Return [x, y] of the center of cell containing provided text 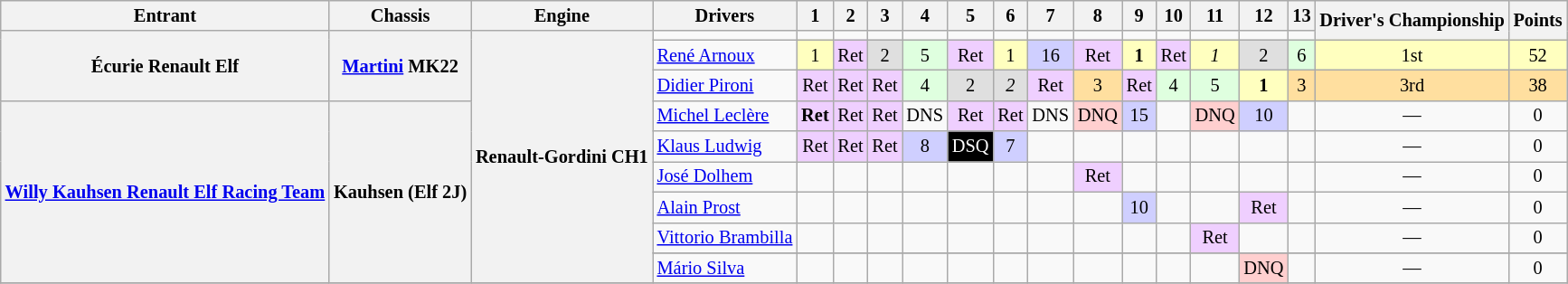
1st [1412, 55]
Michel Leclère [725, 116]
9 [1139, 15]
Entrant [165, 15]
12 [1264, 15]
38 [1538, 85]
Klaus Ludwig [725, 147]
15 [1139, 116]
Renault-Gordini CH1 [562, 157]
Alain Prost [725, 207]
Willy Kauhsen Renault Elf Racing Team [165, 192]
René Arnoux [725, 55]
Vittorio Brambilla [725, 238]
Driver's Championship [1412, 20]
52 [1538, 55]
Martini MK22 [400, 65]
11 [1215, 15]
13 [1301, 15]
Mário Silva [725, 268]
Points [1538, 20]
Engine [562, 15]
Écurie Renault Elf [165, 65]
16 [1050, 55]
3rd [1412, 85]
Kauhsen (Elf 2J) [400, 192]
José Dolhem [725, 176]
DSQ [970, 147]
Drivers [725, 15]
Chassis [400, 15]
Didier Pironi [725, 85]
